Return the [x, y] coordinate for the center point of the cell that contains the specified text.  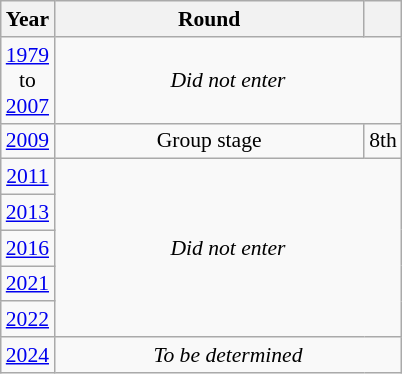
2016 [28, 248]
2011 [28, 177]
1979to2007 [28, 80]
2024 [28, 355]
8th [383, 141]
2013 [28, 213]
Round [209, 19]
Year [28, 19]
2009 [28, 141]
2022 [28, 320]
Group stage [209, 141]
To be determined [228, 355]
2021 [28, 284]
